Find where the given text appears and provide that cell's center as [X, Y] coordinate. 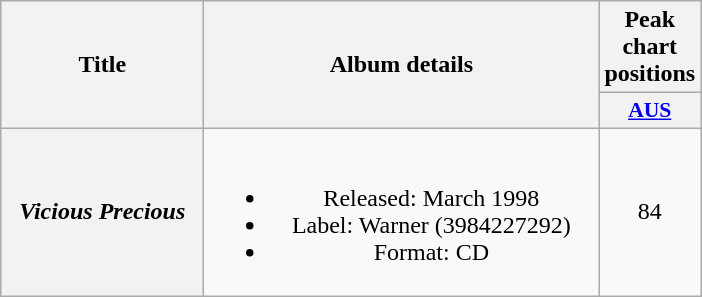
Album details [402, 65]
84 [650, 212]
Peak chart positions [650, 47]
Vicious Precious [102, 212]
AUS [650, 111]
Released: March 1998Label: Warner (3984227292)Format: CD [402, 212]
Title [102, 65]
